Identify which cell holds the provided text, then report its [X, Y] central coordinate. 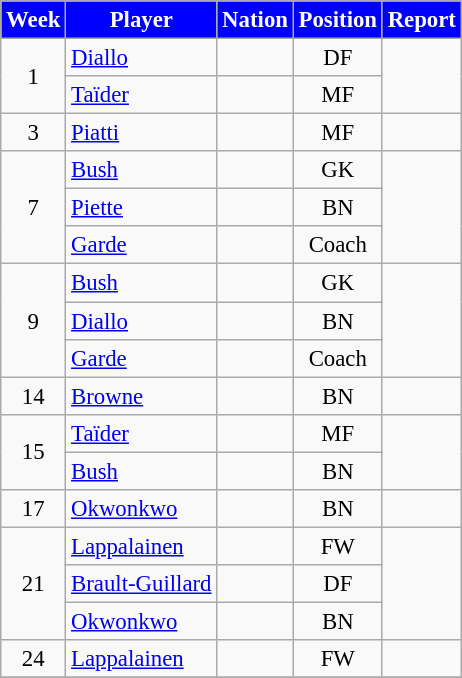
7 [34, 208]
Nation [255, 20]
Piette [142, 208]
1 [34, 76]
Player [142, 20]
Browne [142, 396]
9 [34, 320]
17 [34, 509]
15 [34, 452]
21 [34, 584]
14 [34, 396]
24 [34, 659]
3 [34, 133]
Position [338, 20]
Piatti [142, 133]
Brault-Guillard [142, 584]
Week [34, 20]
Report [422, 20]
